Search for the cell housing the specified text and yield its (X, Y) center coordinate. 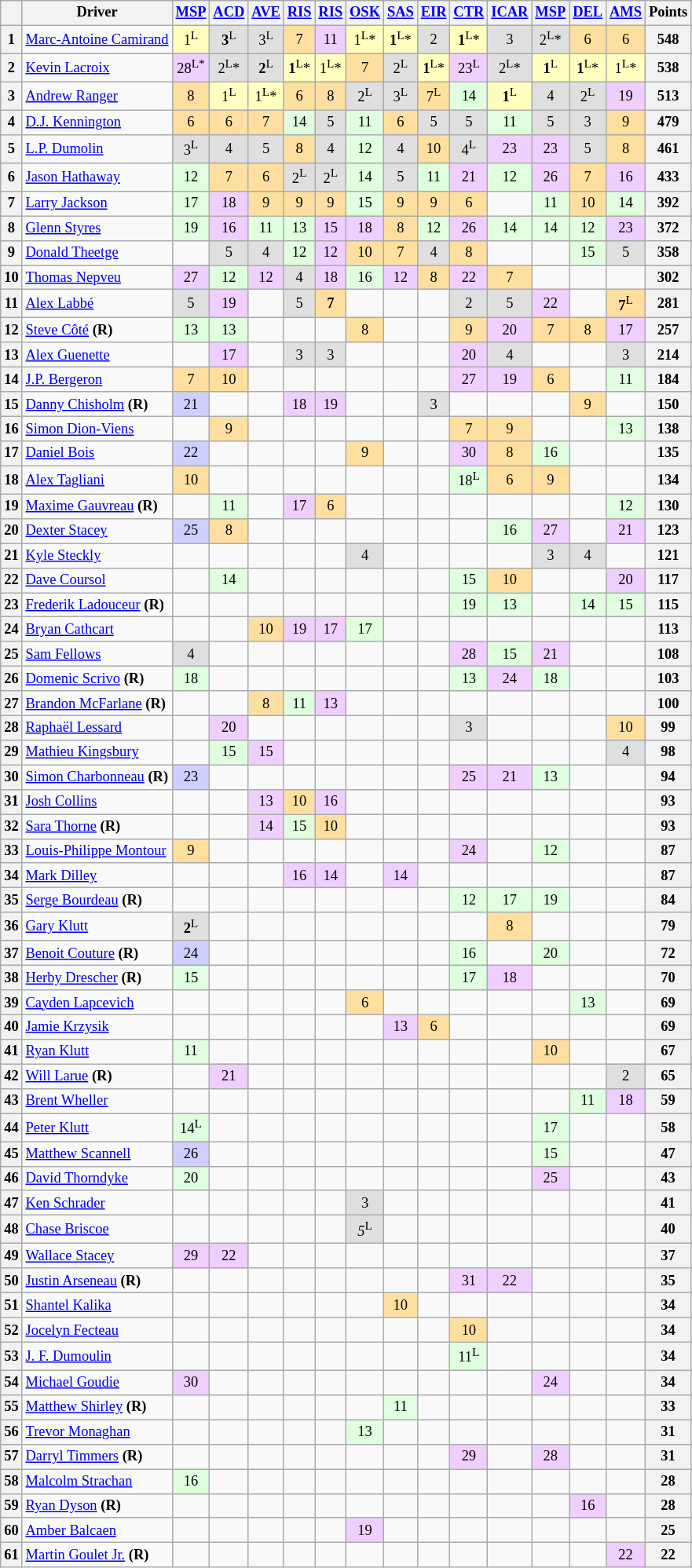
Raphaël Lessard (97, 729)
ACD (229, 13)
36 (11, 927)
115 (668, 605)
Mathieu Kingsbury (97, 752)
117 (668, 579)
Alex Labbé (97, 304)
Kyle Steckly (97, 556)
Martin Goulet Jr. (R) (97, 1555)
61 (11, 1555)
Driver (97, 13)
ICAR (510, 13)
Brent Wheller (97, 1101)
D.J. Kennington (97, 122)
J. F. Dumoulin (97, 1357)
Louis-Philippe Montour (97, 851)
42 (11, 1076)
54 (11, 1383)
70 (668, 978)
4L (469, 149)
513 (668, 96)
Justin Arseneau (R) (97, 1280)
Kevin Lacroix (97, 68)
372 (668, 228)
28L* (191, 68)
184 (668, 380)
138 (668, 429)
56 (11, 1432)
281 (668, 304)
Steve Côté (R) (97, 330)
Domenic Scrivo (R) (97, 678)
Herby Drescher (R) (97, 978)
99 (668, 729)
Serge Bourdeau (R) (97, 900)
65 (668, 1076)
23L (469, 68)
51 (11, 1305)
L.P. Dumolin (97, 149)
57 (11, 1457)
39 (11, 1002)
67 (668, 1052)
Michael Goudie (97, 1383)
1 (11, 39)
Gary Klutt (97, 927)
134 (668, 480)
Dave Coursol (97, 579)
14L (191, 1128)
60 (11, 1531)
Matthew Shirley (R) (97, 1407)
Mark Dilley (97, 876)
84 (668, 900)
135 (668, 454)
Alex Guenette (97, 355)
461 (668, 149)
392 (668, 204)
Bryan Cathcart (97, 630)
Daniel Bois (97, 454)
98 (668, 752)
18L (469, 480)
108 (668, 655)
Will Larue (R) (97, 1076)
Chase Briscoe (97, 1230)
5L (365, 1230)
Brandon McFarlane (R) (97, 704)
Donald Theetge (97, 253)
53 (11, 1357)
257 (668, 330)
Matthew Scannell (97, 1154)
130 (668, 506)
Trevor Monaghan (97, 1432)
Jason Hathaway (97, 177)
46 (11, 1178)
Alex Tagliani (97, 480)
Josh Collins (97, 802)
79 (668, 927)
Thomas Nepveu (97, 278)
538 (668, 68)
Simon Charbonneau (R) (97, 777)
94 (668, 777)
Darryl Timmers (R) (97, 1457)
AMS (626, 13)
Larry Jackson (97, 204)
Jamie Krzysik (97, 1027)
J.P. Bergeron (97, 380)
Ken Schrader (97, 1203)
48 (11, 1230)
302 (668, 278)
358 (668, 253)
Frederik Ladouceur (R) (97, 605)
Cayden Lapcevich (97, 1002)
Jocelyn Fecteau (97, 1330)
Ryan Klutt (97, 1052)
11L (469, 1357)
Glenn Styres (97, 228)
Ryan Dyson (R) (97, 1506)
113 (668, 630)
44 (11, 1128)
Sam Fellows (97, 655)
103 (668, 678)
55 (11, 1407)
123 (668, 531)
OSK (365, 13)
45 (11, 1154)
49 (11, 1256)
38 (11, 978)
AVE (265, 13)
SAS (401, 13)
Amber Balcaen (97, 1531)
433 (668, 177)
Andrew Ranger (97, 96)
Dexter Stacey (97, 531)
Malcolm Strachan (97, 1481)
CTR (469, 13)
Marc-Antoine Camirand (97, 39)
Simon Dion-Viens (97, 429)
52 (11, 1330)
479 (668, 122)
Wallace Stacey (97, 1256)
72 (668, 953)
121 (668, 556)
Shantel Kalika (97, 1305)
50 (11, 1280)
David Thorndyke (97, 1178)
Benoit Couture (R) (97, 953)
Danny Chisholm (R) (97, 404)
32 (11, 826)
548 (668, 39)
100 (668, 704)
Sara Thorne (R) (97, 826)
Peter Klutt (97, 1128)
EIR (434, 13)
214 (668, 355)
150 (668, 404)
Points (668, 13)
DEL (588, 13)
Maxime Gauvreau (R) (97, 506)
